Pinpoint the cell where the given text exists, returning its (X, Y) midpoint coordinate. 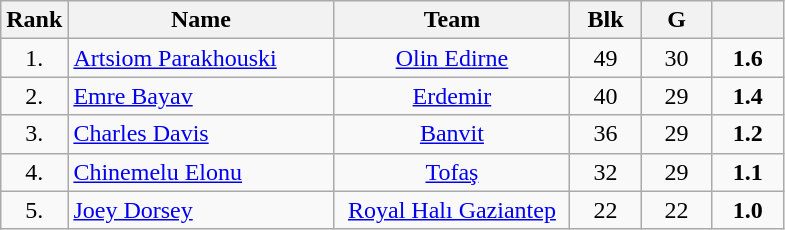
5. (34, 210)
Emre Bayav (201, 96)
Rank (34, 20)
Chinemelu Elonu (201, 172)
1.6 (748, 58)
36 (606, 134)
Joey Dorsey (201, 210)
Olin Edirne (452, 58)
Artsiom Parakhouski (201, 58)
4. (34, 172)
Banvit (452, 134)
Royal Halı Gaziantep (452, 210)
40 (606, 96)
2. (34, 96)
1.4 (748, 96)
3. (34, 134)
1. (34, 58)
Tofaş (452, 172)
Team (452, 20)
30 (676, 58)
1.0 (748, 210)
49 (606, 58)
Name (201, 20)
Blk (606, 20)
1.1 (748, 172)
1.2 (748, 134)
32 (606, 172)
Charles Davis (201, 134)
G (676, 20)
Erdemir (452, 96)
